From the cell containing the given text, extract its center point as (X, Y) coordinate. 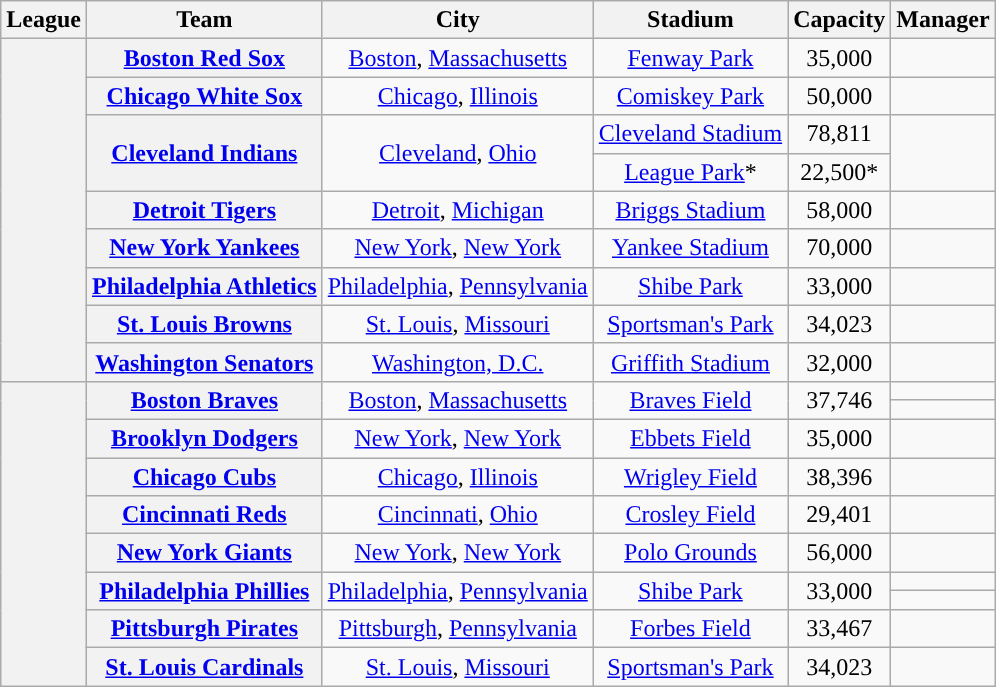
Manager (943, 20)
Philadelphia Phillies (204, 591)
Brooklyn Dodgers (204, 438)
Braves Field (690, 400)
League Park* (690, 172)
22,500* (840, 172)
Ebbets Field (690, 438)
Cleveland Stadium (690, 134)
37,746 (840, 400)
78,811 (840, 134)
League (44, 20)
Chicago Cubs (204, 477)
33,467 (840, 629)
St. Louis Browns (204, 324)
Wrigley Field (690, 477)
St. Louis Cardinals (204, 667)
Comiskey Park (690, 96)
Forbes Field (690, 629)
Polo Grounds (690, 553)
Yankee Stadium (690, 248)
32,000 (840, 362)
New York Yankees (204, 248)
Washington, D.C. (458, 362)
Cincinnati, Ohio (458, 515)
58,000 (840, 210)
Crosley Field (690, 515)
Washington Senators (204, 362)
29,401 (840, 515)
Detroit, Michigan (458, 210)
Stadium (690, 20)
Cleveland, Ohio (458, 153)
Cincinnati Reds (204, 515)
Cleveland Indians (204, 153)
Detroit Tigers (204, 210)
38,396 (840, 477)
56,000 (840, 553)
Briggs Stadium (690, 210)
50,000 (840, 96)
Chicago White Sox (204, 96)
Griffith Stadium (690, 362)
70,000 (840, 248)
Team (204, 20)
Boston Red Sox (204, 58)
New York Giants (204, 553)
City (458, 20)
Pittsburgh, Pennsylvania (458, 629)
Capacity (840, 20)
Philadelphia Athletics (204, 286)
Fenway Park (690, 58)
Pittsburgh Pirates (204, 629)
Boston Braves (204, 400)
